Extract the (x, y) coordinate from the center of the cell holding the provided text.  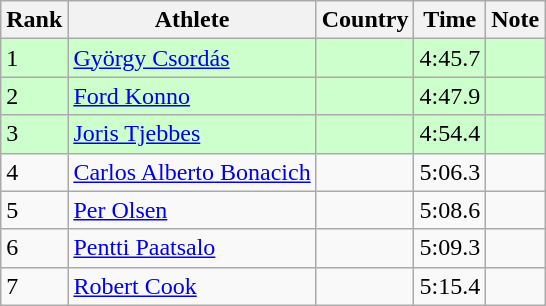
5:15.4 (450, 286)
Per Olsen (192, 210)
6 (34, 248)
4:45.7 (450, 58)
4:47.9 (450, 96)
Time (450, 20)
5:08.6 (450, 210)
4 (34, 172)
Country (365, 20)
Carlos Alberto Bonacich (192, 172)
3 (34, 134)
7 (34, 286)
Pentti Paatsalo (192, 248)
2 (34, 96)
Robert Cook (192, 286)
Athlete (192, 20)
5:06.3 (450, 172)
Note (516, 20)
Ford Konno (192, 96)
György Csordás (192, 58)
5 (34, 210)
Joris Tjebbes (192, 134)
4:54.4 (450, 134)
5:09.3 (450, 248)
1 (34, 58)
Rank (34, 20)
